Determine the [x, y] coordinate at the center of the cell enclosing the given text.  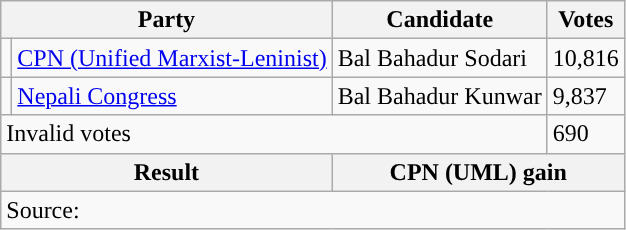
9,837 [586, 96]
Bal Bahadur Kunwar [440, 96]
Votes [586, 20]
Source: [313, 210]
10,816 [586, 58]
Result [166, 172]
CPN (UML) gain [478, 172]
Bal Bahadur Sodari [440, 58]
CPN (Unified Marxist-Leninist) [172, 58]
Invalid votes [274, 134]
Candidate [440, 20]
Nepali Congress [172, 96]
Party [166, 20]
690 [586, 134]
